Output the [x, y] coordinate of the center of the cell containing the given text.  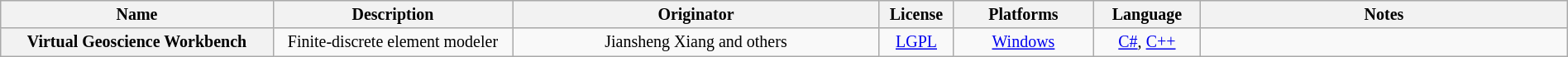
LGPL [916, 43]
License [916, 15]
Windows [1024, 43]
C#, C++ [1146, 43]
Language [1146, 15]
Description [392, 15]
Finite-discrete element modeler [392, 43]
Virtual Geoscience Workbench [137, 43]
Name [137, 15]
Jiansheng Xiang and others [696, 43]
Platforms [1024, 15]
Notes [1384, 15]
Originator [696, 15]
